Extract the [X, Y] coordinate from the center of the cell holding the provided text.  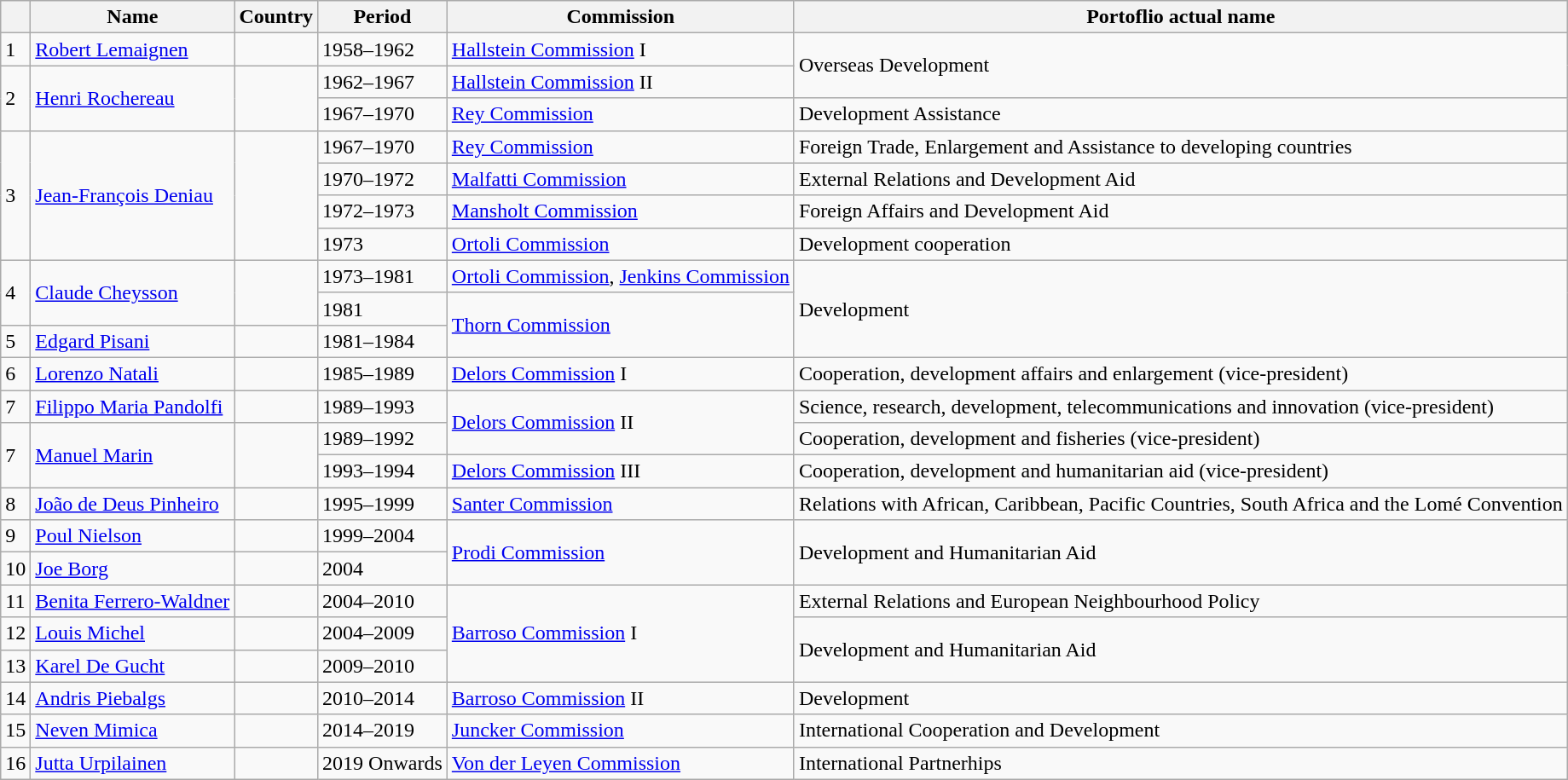
Development cooperation [1180, 244]
Portoflio actual name [1180, 17]
Ortoli Commission, Jenkins Commission [621, 276]
Relations with African, Caribbean, Pacific Countries, South Africa and the Lomé Convention [1180, 504]
Foreign Trade, Enlargement and Assistance to developing countries [1180, 147]
1962–1967 [383, 82]
Claude Cheysson [133, 292]
2004–2009 [383, 633]
Manuel Marin [133, 455]
9 [15, 536]
Barroso Commission II [621, 698]
Name [133, 17]
Robert Lemaignen [133, 49]
1989–1992 [383, 439]
1958–1962 [383, 49]
Joe Borg [133, 569]
Neven Mimica [133, 731]
Cooperation, development and humanitarian aid (vice-president) [1180, 471]
1 [15, 49]
1995–1999 [383, 504]
3 [15, 195]
Edgard Pisani [133, 341]
1970–1972 [383, 179]
1999–2004 [383, 536]
2004 [383, 569]
Cooperation, development affairs and enlargement (vice-president) [1180, 373]
External Relations and European Neighbourhood Policy [1180, 601]
Prodi Commission [621, 552]
Period [383, 17]
2014–2019 [383, 731]
Science, research, development, telecommunications and innovation (vice-president) [1180, 407]
Jean-François Deniau [133, 195]
Karel De Gucht [133, 666]
Barroso Commission I [621, 633]
5 [15, 341]
Delors Commission I [621, 373]
Hallstein Commission I [621, 49]
Commission [621, 17]
João de Deus Pinheiro [133, 504]
Cooperation, development and fisheries (vice-president) [1180, 439]
1972–1973 [383, 211]
8 [15, 504]
Delors Commission III [621, 471]
2 [15, 98]
Overseas Development [1180, 66]
Hallstein Commission II [621, 82]
1981–1984 [383, 341]
2004–2010 [383, 601]
Louis Michel [133, 633]
1973–1981 [383, 276]
2009–2010 [383, 666]
Ortoli Commission [621, 244]
Mansholt Commission [621, 211]
Benita Ferrero-Waldner [133, 601]
Santer Commission [621, 504]
International Cooperation and Development [1180, 731]
15 [15, 731]
14 [15, 698]
International Partnerhips [1180, 763]
Lorenzo Natali [133, 373]
1985–1989 [383, 373]
4 [15, 292]
1989–1993 [383, 407]
Thorn Commission [621, 325]
Poul Nielson [133, 536]
Jutta Urpilainen [133, 763]
Development Assistance [1180, 114]
1973 [383, 244]
13 [15, 666]
12 [15, 633]
6 [15, 373]
2019 Onwards [383, 763]
Foreign Affairs and Development Aid [1180, 211]
Von der Leyen Commission [621, 763]
Juncker Commission [621, 731]
Country [276, 17]
16 [15, 763]
1993–1994 [383, 471]
1981 [383, 309]
Malfatti Commission [621, 179]
Andris Piebalgs [133, 698]
Henri Rochereau [133, 98]
10 [15, 569]
External Relations and Development Aid [1180, 179]
Delors Commission II [621, 423]
2010–2014 [383, 698]
Filippo Maria Pandolfi [133, 407]
11 [15, 601]
